Capture the cell that displays the provided text and extract its [X, Y] central coordinate. 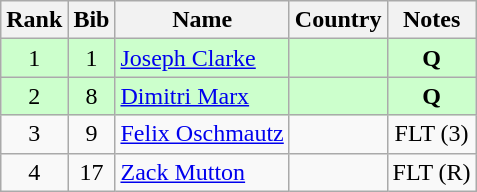
2 [34, 96]
Dimitri Marx [202, 96]
Name [202, 20]
Bib [92, 20]
Joseph Clarke [202, 58]
Country [338, 20]
Notes [432, 20]
FLT (R) [432, 172]
4 [34, 172]
9 [92, 134]
3 [34, 134]
Zack Mutton [202, 172]
8 [92, 96]
FLT (3) [432, 134]
Felix Oschmautz [202, 134]
17 [92, 172]
Rank [34, 20]
